Locate the cell with the specified text and output its [X, Y] center coordinate. 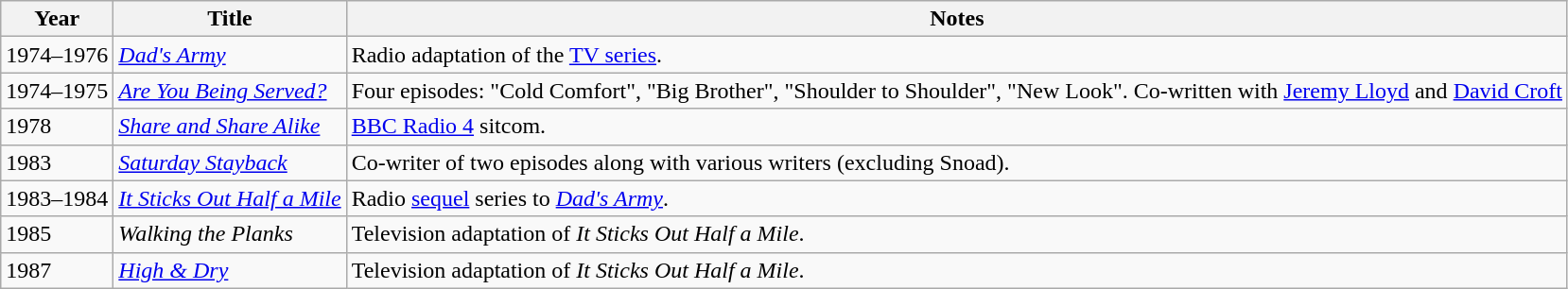
Co-writer of two episodes along with various writers (excluding Snoad). [957, 162]
Notes [957, 19]
Dad's Army [230, 55]
Walking the Planks [230, 234]
Year [57, 19]
It Sticks Out Half a Mile [230, 198]
BBC Radio 4 sitcom. [957, 127]
Are You Being Served? [230, 91]
1974–1976 [57, 55]
Four episodes: "Cold Comfort", "Big Brother", "Shoulder to Shoulder", "New Look". Co-written with Jeremy Lloyd and David Croft [957, 91]
1978 [57, 127]
Radio adaptation of the TV series. [957, 55]
1987 [57, 270]
Saturday Stayback [230, 162]
High & Dry [230, 270]
Share and Share Alike [230, 127]
Title [230, 19]
1985 [57, 234]
Radio sequel series to Dad's Army. [957, 198]
1974–1975 [57, 91]
1983–1984 [57, 198]
1983 [57, 162]
